For the text-containing cell, return its midpoint in (X, Y) coordinate format. 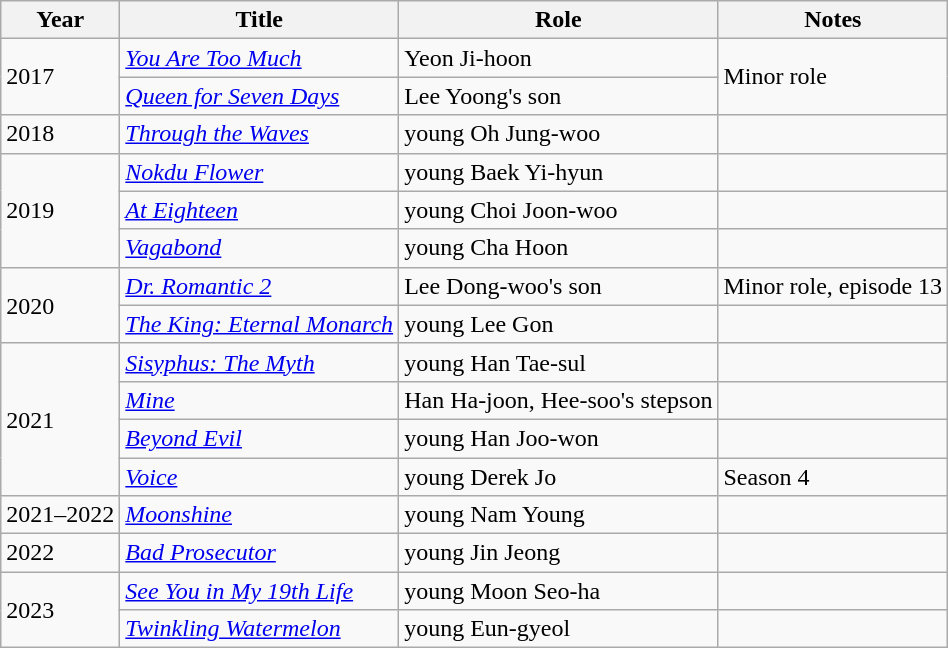
Queen for Seven Days (260, 96)
young Baek Yi-hyun (558, 172)
2021 (60, 419)
young Cha Hoon (558, 248)
young Lee Gon (558, 324)
2021–2022 (60, 515)
young Han Joo-won (558, 438)
Role (558, 20)
Minor role, episode 13 (833, 286)
Year (60, 20)
young Han Tae-sul (558, 362)
2023 (60, 610)
2020 (60, 305)
Bad Prosecutor (260, 553)
See You in My 19th Life (260, 591)
2017 (60, 77)
Lee Yoong's son (558, 96)
young Oh Jung-woo (558, 134)
Twinkling Watermelon (260, 629)
young Moon Seo-ha (558, 591)
Yeon Ji-hoon (558, 58)
Notes (833, 20)
Vagabond (260, 248)
Dr. Romantic 2 (260, 286)
Through the Waves (260, 134)
Title (260, 20)
Han Ha-joon, Hee-soo's stepson (558, 400)
Minor role (833, 77)
Season 4 (833, 477)
young Nam Young (558, 515)
young Derek Jo (558, 477)
Voice (260, 477)
Nokdu Flower (260, 172)
2022 (60, 553)
Moonshine (260, 515)
young Jin Jeong (558, 553)
young Choi Joon-woo (558, 210)
Mine (260, 400)
Sisyphus: The Myth (260, 362)
young Eun-gyeol (558, 629)
2018 (60, 134)
2019 (60, 210)
Beyond Evil (260, 438)
Lee Dong-woo's son (558, 286)
At Eighteen (260, 210)
The King: Eternal Monarch (260, 324)
You Are Too Much (260, 58)
